Find where the given text appears and provide that cell's center as (X, Y) coordinate. 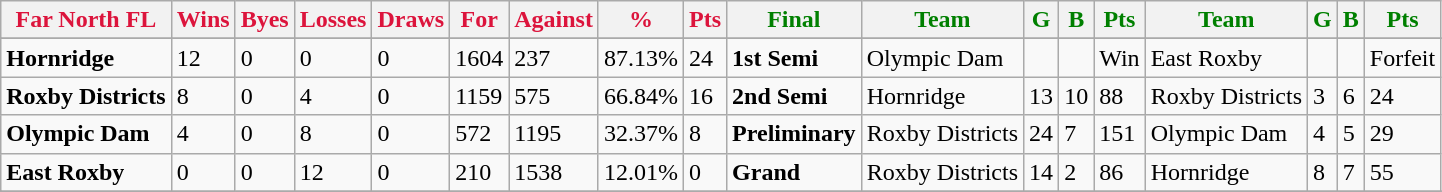
210 (480, 172)
87.13% (640, 58)
Preliminary (794, 134)
Grand (794, 172)
Losses (333, 20)
Against (554, 20)
Final (794, 20)
1st Semi (794, 58)
Draws (411, 20)
For (480, 20)
3 (1323, 96)
55 (1402, 172)
237 (554, 58)
6 (1350, 96)
88 (1120, 96)
575 (554, 96)
86 (1120, 172)
Wins (203, 20)
13 (1042, 96)
2nd Semi (794, 96)
1159 (480, 96)
1604 (480, 58)
66.84% (640, 96)
% (640, 20)
14 (1042, 172)
29 (1402, 134)
Forfeit (1402, 58)
2 (1076, 172)
16 (706, 96)
5 (1350, 134)
Win (1120, 58)
Far North FL (86, 20)
572 (480, 134)
12.01% (640, 172)
1538 (554, 172)
151 (1120, 134)
10 (1076, 96)
1195 (554, 134)
32.37% (640, 134)
Byes (264, 20)
